Detect which cell encompasses the target text, then output its [X, Y] center coordinate. 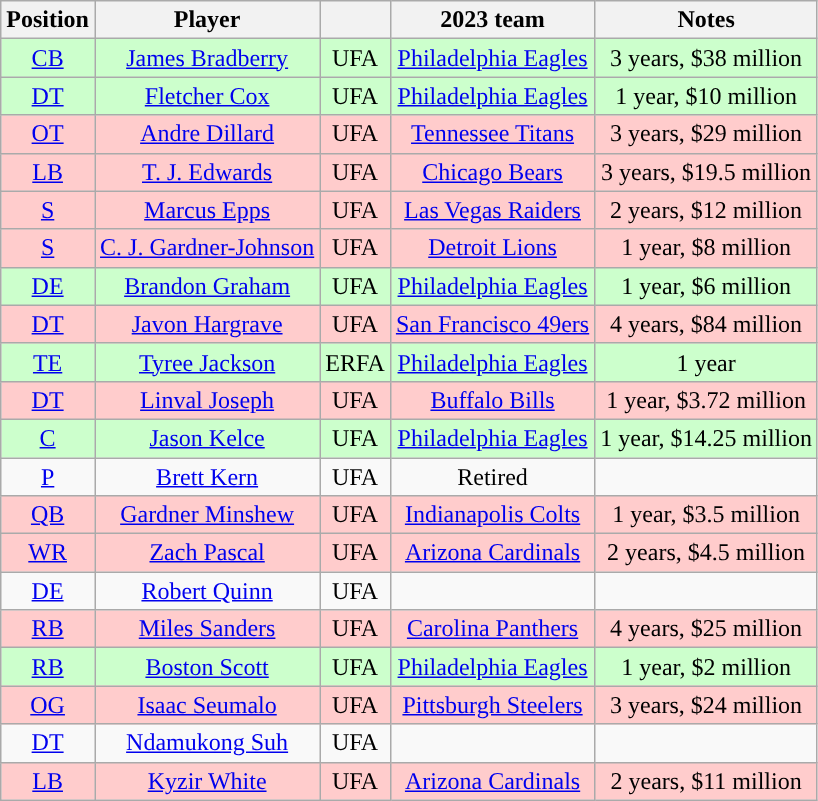
1 year, $8 million [706, 248]
Ndamukong Suh [206, 743]
Zach Pascal [206, 553]
Notes [706, 20]
3 years, $24 million [706, 705]
Andre Dillard [206, 134]
3 years, $19.5 million [706, 172]
2 years, $11 million [706, 781]
Brandon Graham [206, 286]
1 year, $3.5 million [706, 515]
Buffalo Bills [492, 400]
C. J. Gardner-Johnson [206, 248]
2023 team [492, 20]
4 years, $84 million [706, 324]
ERFA [356, 362]
Fletcher Cox [206, 96]
T. J. Edwards [206, 172]
Linval Joseph [206, 400]
Boston Scott [206, 667]
P [48, 477]
1 year, $3.72 million [706, 400]
Carolina Panthers [492, 629]
Isaac Seumalo [206, 705]
Las Vegas Raiders [492, 210]
Position [48, 20]
1 year, $10 million [706, 96]
OG [48, 705]
Brett Kern [206, 477]
3 years, $29 million [706, 134]
1 year, $6 million [706, 286]
Indianapolis Colts [492, 515]
OT [48, 134]
Retired [492, 477]
1 year, $2 million [706, 667]
Javon Hargrave [206, 324]
Tennessee Titans [492, 134]
Detroit Lions [492, 248]
2 years, $4.5 million [706, 553]
TE [48, 362]
Marcus Epps [206, 210]
Miles Sanders [206, 629]
Pittsburgh Steelers [492, 705]
CB [48, 58]
Player [206, 20]
James Bradberry [206, 58]
1 year [706, 362]
4 years, $25 million [706, 629]
San Francisco 49ers [492, 324]
2 years, $12 million [706, 210]
WR [48, 553]
Kyzir White [206, 781]
Tyree Jackson [206, 362]
C [48, 438]
Robert Quinn [206, 591]
1 year, $14.25 million [706, 438]
QB [48, 515]
Chicago Bears [492, 172]
Jason Kelce [206, 438]
3 years, $38 million [706, 58]
Gardner Minshew [206, 515]
